For the text-containing cell, return its midpoint in (x, y) coordinate format. 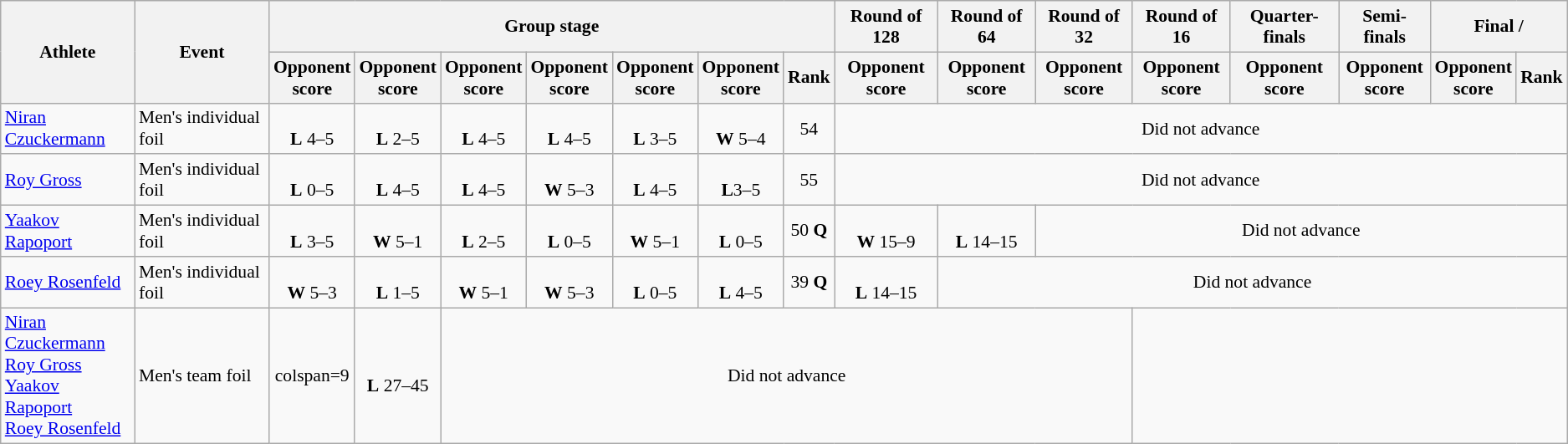
55 (810, 181)
L 27–45 (398, 376)
colspan=9 (313, 376)
Round of 32 (1084, 27)
Yaakov Rapoport (68, 231)
Final / (1499, 27)
Round of 128 (886, 27)
Group stage (552, 27)
Niran Czuckermann Roy Gross Yaakov RapoportRoey Rosenfeld (68, 376)
Round of 64 (986, 27)
L 1–5 (398, 283)
Niran Czuckermann (68, 129)
Semi-finals (1385, 27)
Round of 16 (1181, 27)
W 15–9 (886, 231)
Quarter-finals (1285, 27)
39 Q (810, 283)
54 (810, 129)
W 5–4 (741, 129)
Roey Rosenfeld (68, 283)
Men's team foil (202, 376)
50 Q (810, 231)
Event (202, 52)
L3–5 (741, 181)
Athlete (68, 52)
Roy Gross (68, 181)
